Detect which cell encompasses the target text, then output its [x, y] center coordinate. 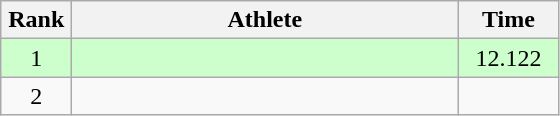
Athlete [265, 20]
1 [36, 58]
2 [36, 96]
Rank [36, 20]
12.122 [508, 58]
Time [508, 20]
